Determine the (x, y) coordinate at the center of the cell enclosing the given text.  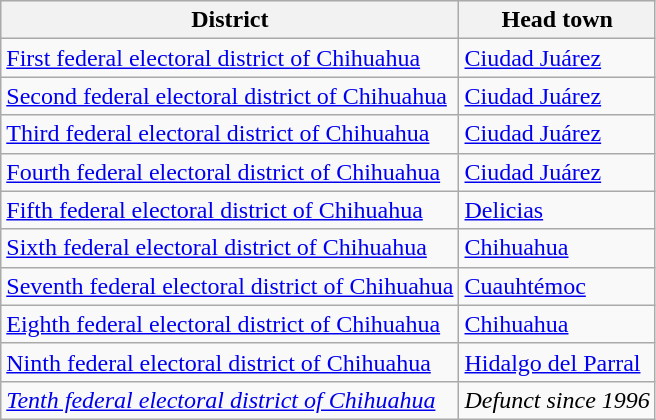
Fifth federal electoral district of Chihuahua (230, 210)
Head town (557, 20)
Tenth federal electoral district of Chihuahua (230, 400)
Hidalgo del Parral (557, 362)
Sixth federal electoral district of Chihuahua (230, 248)
Third federal electoral district of Chihuahua (230, 134)
Seventh federal electoral district of Chihuahua (230, 286)
Delicias (557, 210)
District (230, 20)
Eighth federal electoral district of Chihuahua (230, 324)
Fourth federal electoral district of Chihuahua (230, 172)
Second federal electoral district of Chihuahua (230, 96)
Ninth federal electoral district of Chihuahua (230, 362)
Cuauhtémoc (557, 286)
Defunct since 1996 (557, 400)
First federal electoral district of Chihuahua (230, 58)
